Search for the cell housing the specified text and yield its (X, Y) center coordinate. 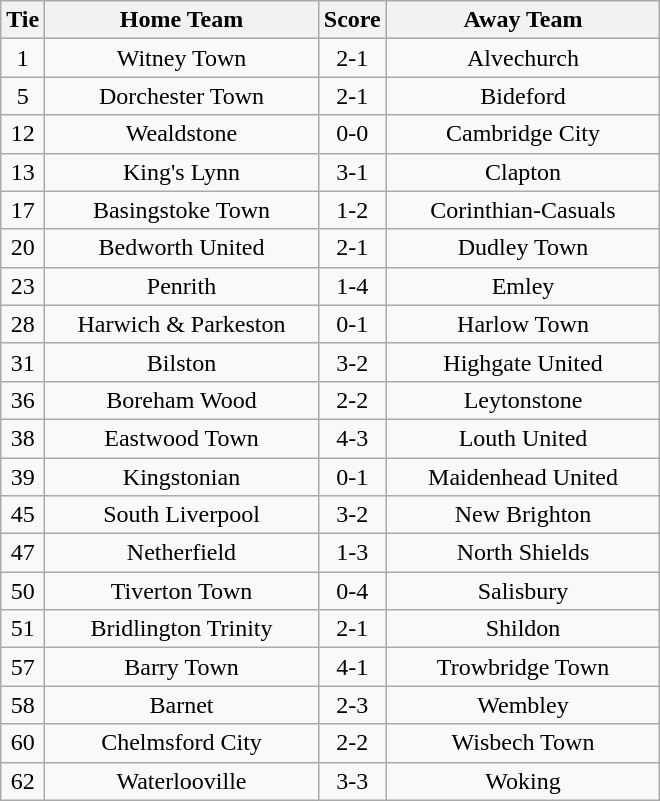
Trowbridge Town (523, 667)
King's Lynn (182, 172)
0-0 (352, 134)
1-2 (352, 210)
2-3 (352, 705)
Home Team (182, 20)
Barnet (182, 705)
Shildon (523, 629)
38 (23, 438)
Harlow Town (523, 324)
North Shields (523, 553)
South Liverpool (182, 515)
39 (23, 477)
Boreham Wood (182, 400)
Woking (523, 781)
Cambridge City (523, 134)
Louth United (523, 438)
5 (23, 96)
Tie (23, 20)
45 (23, 515)
Waterlooville (182, 781)
17 (23, 210)
57 (23, 667)
Bridlington Trinity (182, 629)
Wealdstone (182, 134)
Dudley Town (523, 248)
Clapton (523, 172)
Highgate United (523, 362)
60 (23, 743)
36 (23, 400)
Chelmsford City (182, 743)
1-3 (352, 553)
3-1 (352, 172)
Leytonstone (523, 400)
12 (23, 134)
1-4 (352, 286)
Bideford (523, 96)
23 (23, 286)
Barry Town (182, 667)
Score (352, 20)
Dorchester Town (182, 96)
Away Team (523, 20)
Alvechurch (523, 58)
Kingstonian (182, 477)
Salisbury (523, 591)
31 (23, 362)
3-3 (352, 781)
58 (23, 705)
51 (23, 629)
Witney Town (182, 58)
13 (23, 172)
Bedworth United (182, 248)
1 (23, 58)
50 (23, 591)
Netherfield (182, 553)
0-4 (352, 591)
Bilston (182, 362)
New Brighton (523, 515)
Wisbech Town (523, 743)
4-3 (352, 438)
Tiverton Town (182, 591)
62 (23, 781)
Maidenhead United (523, 477)
20 (23, 248)
47 (23, 553)
Basingstoke Town (182, 210)
Penrith (182, 286)
Emley (523, 286)
Eastwood Town (182, 438)
Corinthian-Casuals (523, 210)
28 (23, 324)
Harwich & Parkeston (182, 324)
Wembley (523, 705)
4-1 (352, 667)
